For the text-containing cell, return its midpoint in (X, Y) coordinate format. 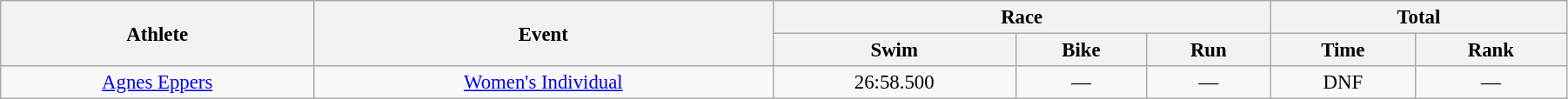
Total (1418, 17)
Run (1208, 50)
Event (543, 33)
Women's Individual (543, 82)
Time (1343, 50)
DNF (1343, 82)
Rank (1491, 50)
Athlete (157, 33)
Bike (1081, 50)
Agnes Eppers (157, 82)
Swim (895, 50)
Race (1022, 17)
26:58.500 (895, 82)
